Identify which cell holds the provided text, then report its [X, Y] central coordinate. 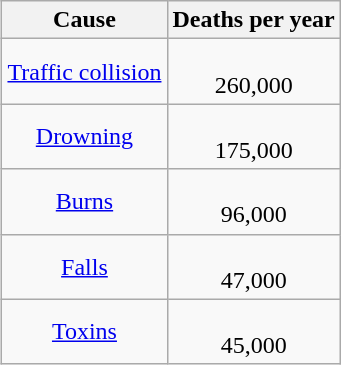
Burns [84, 202]
96,000 [254, 202]
Deaths per year [254, 20]
260,000 [254, 72]
Falls [84, 266]
175,000 [254, 136]
Traffic collision [84, 72]
Toxins [84, 332]
45,000 [254, 332]
47,000 [254, 266]
Cause [84, 20]
Drowning [84, 136]
